For the text-containing cell, return its midpoint in [x, y] coordinate format. 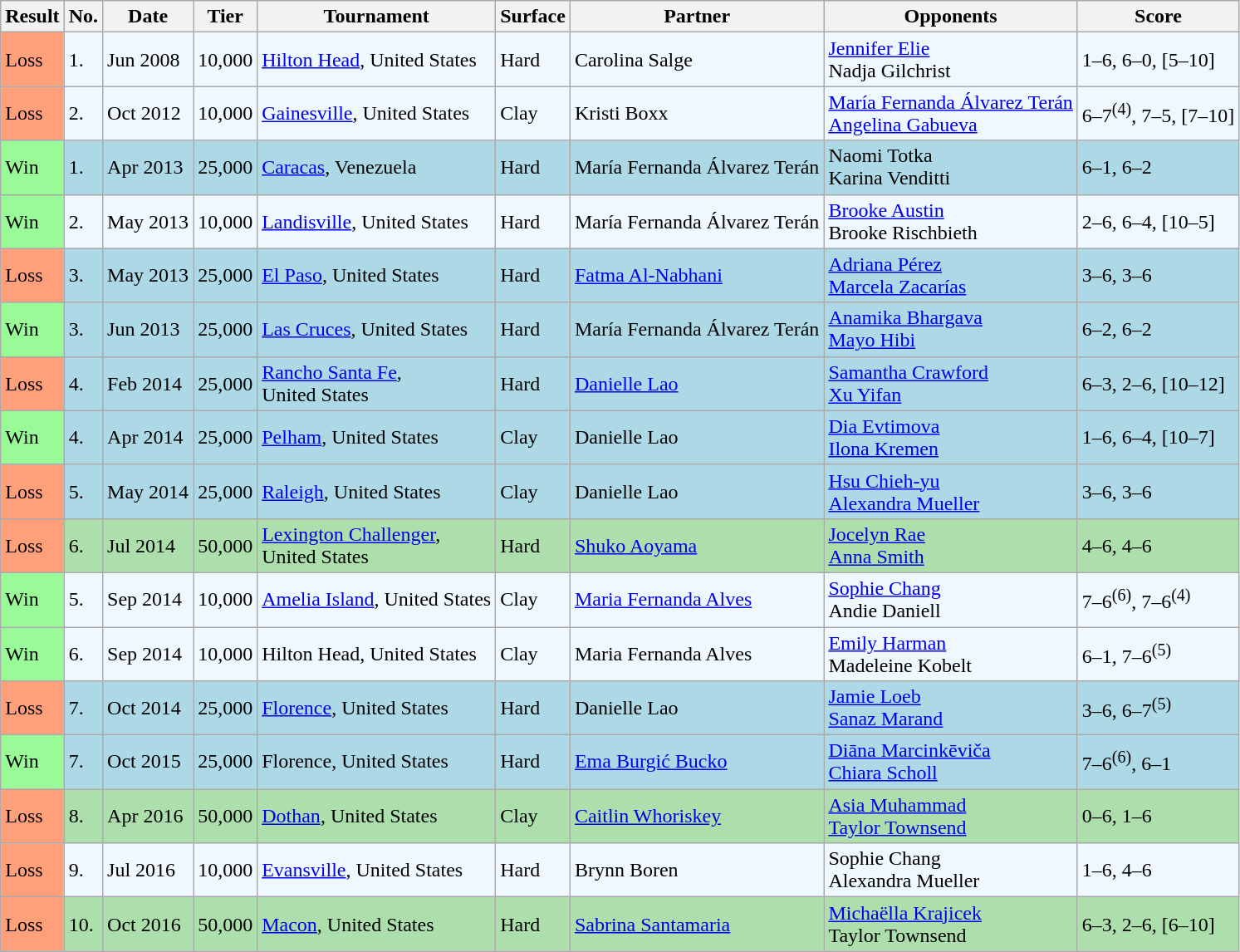
Evansville, United States [377, 871]
Kristi Boxx [696, 113]
Date [148, 17]
Jul 2016 [148, 871]
Tournament [377, 17]
1–6, 4–6 [1158, 871]
Dia Evtimova Ilona Kremen [950, 437]
Apr 2014 [148, 437]
Jennifer Elie Nadja Gilchrist [950, 60]
Sabrina Santamaria [696, 924]
Ema Burgić Bucko [696, 763]
1–6, 6–0, [5–10] [1158, 60]
El Paso, United States [377, 276]
6–3, 2–6, [10–12] [1158, 384]
Carolina Salge [696, 60]
Oct 2016 [148, 924]
Score [1158, 17]
Adriana Pérez Marcela Zacarías [950, 276]
Fatma Al-Nabhani [696, 276]
Opponents [950, 17]
Emily Harman Madeleine Kobelt [950, 653]
Jocelyn Rae Anna Smith [950, 545]
Tier [226, 17]
Macon, United States [377, 924]
Brooke Austin Brooke Rischbieth [950, 221]
Jamie Loeb Sanaz Marand [950, 708]
Amelia Island, United States [377, 600]
Las Cruces, United States [377, 329]
Jun 2008 [148, 60]
María Fernanda Álvarez Terán Angelina Gabueva [950, 113]
No. [83, 17]
Oct 2012 [148, 113]
Apr 2016 [148, 816]
Landisville, United States [377, 221]
Jul 2014 [148, 545]
6–7(4), 7–5, [7–10] [1158, 113]
Result [32, 17]
6–1, 7–6(5) [1158, 653]
Partner [696, 17]
Brynn Boren [696, 871]
May 2014 [148, 492]
2–6, 6–4, [10–5] [1158, 221]
Gainesville, United States [377, 113]
0–6, 1–6 [1158, 816]
7–6(6), 6–1 [1158, 763]
Naomi Totka Karina Venditti [950, 168]
1–6, 6–4, [10–7] [1158, 437]
Anamika Bhargava Mayo Hibi [950, 329]
Oct 2015 [148, 763]
Samantha Crawford Xu Yifan [950, 384]
Michaëlla Krajicek Taylor Townsend [950, 924]
10. [83, 924]
Jun 2013 [148, 329]
3–6, 6–7(5) [1158, 708]
Rancho Santa Fe, United States [377, 384]
8. [83, 816]
Oct 2014 [148, 708]
Feb 2014 [148, 384]
Diāna Marcinkēviča Chiara Scholl [950, 763]
6–2, 6–2 [1158, 329]
Shuko Aoyama [696, 545]
Hsu Chieh-yu Alexandra Mueller [950, 492]
Asia Muhammad Taylor Townsend [950, 816]
6–3, 2–6, [6–10] [1158, 924]
6–1, 6–2 [1158, 168]
Lexington Challenger, United States [377, 545]
Caitlin Whoriskey [696, 816]
Raleigh, United States [377, 492]
Sophie Chang Andie Daniell [950, 600]
Pelham, United States [377, 437]
Dothan, United States [377, 816]
4–6, 4–6 [1158, 545]
9. [83, 871]
7–6(6), 7–6(4) [1158, 600]
Apr 2013 [148, 168]
Surface [533, 17]
Caracas, Venezuela [377, 168]
Sophie Chang Alexandra Mueller [950, 871]
